Determine the (x, y) coordinate at the center of the cell enclosing the given text.  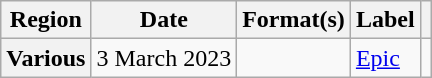
Region (46, 20)
3 March 2023 (164, 58)
Format(s) (294, 20)
Epic (385, 58)
Date (164, 20)
Label (385, 20)
Various (46, 58)
